Return (X, Y) of the center of cell containing provided text 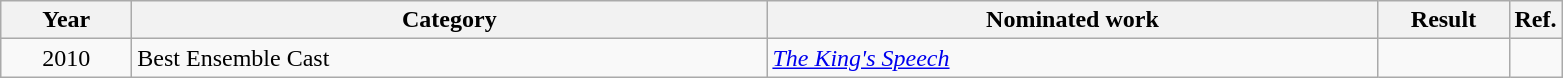
The King's Speech (1072, 58)
Result (1444, 20)
Category (450, 20)
Year (66, 20)
2010 (66, 58)
Ref. (1536, 20)
Nominated work (1072, 20)
Best Ensemble Cast (450, 58)
